Determine the (X, Y) coordinate at the center of the cell enclosing the given text.  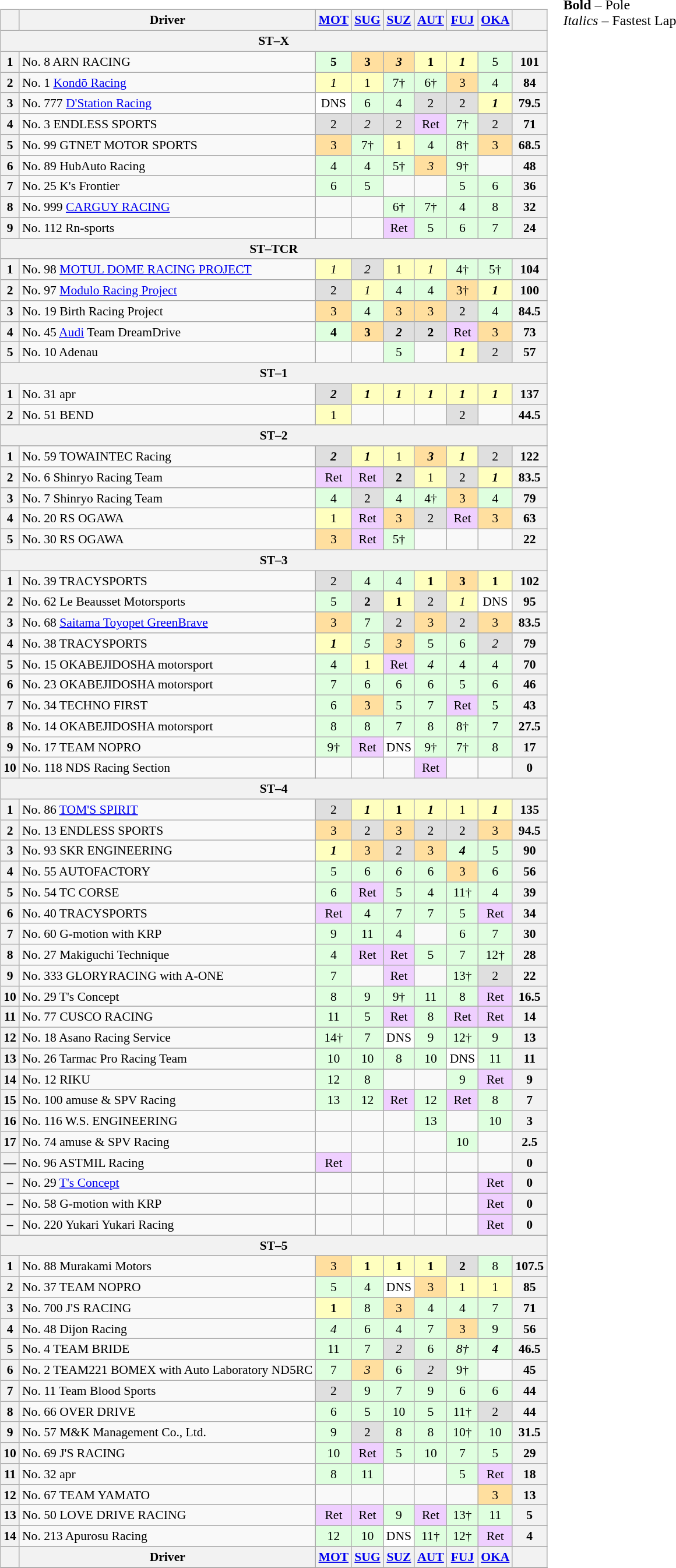
84.5 (529, 311)
No. 60 G-motion with KRP (168, 934)
No. 11 Team Blood Sports (168, 1391)
No. 25 K's Frontier (168, 187)
No. 98 MOTUL DOME RACING PROJECT (168, 269)
122 (529, 456)
24 (529, 228)
79.5 (529, 103)
No. 67 TEAM YAMATO (168, 1495)
No. 700 J'S RACING (168, 1308)
101 (529, 62)
94.5 (529, 830)
No. 15 OKABEJIDOSHA motorsport (168, 664)
84 (529, 83)
68.5 (529, 145)
No. 100 amuse & SPV Racing (168, 1100)
No. 51 BEND (168, 415)
29 (529, 1453)
90 (529, 851)
No. 74 amuse & SPV Racing (168, 1142)
70 (529, 664)
36 (529, 187)
45 (529, 1370)
95 (529, 602)
107.5 (529, 1266)
No. 86 TOM'S SPIRIT (168, 810)
No. 38 TRACYSPORTS (168, 644)
No. 116 W.S. ENGINEERING (168, 1121)
39 (529, 892)
2.5 (529, 1142)
No. 68 Saitama Toyopet GreenBrave (168, 623)
No. 88 Murakami Motors (168, 1266)
No. 112 Rn-sports (168, 228)
102 (529, 581)
No. 23 OKABEJIDOSHA motorsport (168, 685)
No. 1 Kondō Racing (168, 83)
43 (529, 705)
No. 50 LOVE DRIVE RACING (168, 1516)
ST–1 (274, 373)
63 (529, 519)
46 (529, 685)
135 (529, 810)
48 (529, 166)
No. 220 Yukari Yukari Racing (168, 1225)
31.5 (529, 1432)
No. 118 NDS Racing Section (168, 768)
27.5 (529, 726)
137 (529, 394)
No. 10 Adenau (168, 353)
No. 96 ASTMIL Racing (168, 1162)
No. 14 OKABEJIDOSHA motorsport (168, 726)
No. 59 TOWAINTEC Racing (168, 456)
No. 77 CUSCO RACING (168, 1017)
No. 27 Makiguchi Technique (168, 955)
No. 12 RIKU (168, 1080)
ST–3 (274, 560)
No. 6 Shinryo Racing Team (168, 477)
— (10, 1162)
No. 2 TEAM221 BOMEX with Auto Laboratory ND5RC (168, 1370)
10† (463, 1432)
No. 20 RS OGAWA (168, 519)
No. 19 Birth Racing Project (168, 311)
No. 89 HubAuto Racing (168, 166)
18 (529, 1474)
No. 30 RS OGAWA (168, 539)
No. 97 Modulo Racing Project (168, 290)
ST–2 (274, 435)
No. 48 Dijon Racing (168, 1328)
No. 99 GTNET MOTOR SPORTS (168, 145)
No. 37 TEAM NOPRO (168, 1287)
No. 999 CARGUY RACING (168, 207)
No. 93 SKR ENGINEERING (168, 851)
No. 66 OVER DRIVE (168, 1412)
32 (529, 207)
No. 18 Asano Racing Service (168, 1038)
100 (529, 290)
28 (529, 955)
No. 3 ENDLESS SPORTS (168, 124)
No. 7 Shinryo Racing Team (168, 498)
No. 777 D'Station Racing (168, 103)
46.5 (529, 1349)
ST–TCR (274, 249)
ST–5 (274, 1246)
No. 213 Apurosu Racing (168, 1536)
No. 31 apr (168, 394)
16.5 (529, 996)
No. 32 apr (168, 1474)
No. 62 Le Beausset Motorsports (168, 602)
44.5 (529, 415)
No. 40 TRACYSPORTS (168, 913)
104 (529, 269)
No. 69 J'S RACING (168, 1453)
73 (529, 332)
16 (10, 1121)
15 (10, 1100)
No. 17 TEAM NOPRO (168, 747)
85 (529, 1287)
30 (529, 934)
No. 57 M&K Management Co., Ltd. (168, 1432)
No. 58 G-motion with KRP (168, 1204)
No. 26 Tarmac Pro Racing Team (168, 1059)
ST–X (274, 41)
3† (463, 290)
No. 39 TRACYSPORTS (168, 581)
No. 4 TEAM BRIDE (168, 1349)
No. 45 Audi Team DreamDrive (168, 332)
No. 8 ARN RACING (168, 62)
34 (529, 913)
No. 55 AUTOFACTORY (168, 871)
No. 34 TECHNO FIRST (168, 705)
14† (334, 1038)
57 (529, 353)
No. 13 ENDLESS SPORTS (168, 830)
No. 333 GLORYRACING with A-ONE (168, 976)
No. 54 TC CORSE (168, 892)
ST–4 (274, 789)
